Return the (x, y) coordinate for the center point of the cell that contains the specified text.  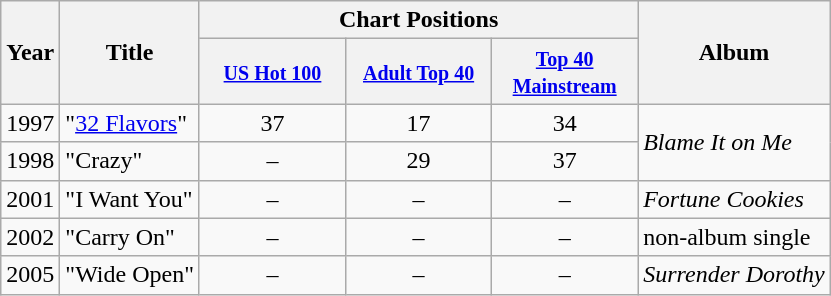
non-album single (734, 237)
"Carry On" (130, 237)
"I Want You" (130, 199)
US Hot 100 (272, 72)
34 (565, 123)
2002 (30, 237)
"Wide Open" (130, 275)
"Crazy" (130, 161)
Year (30, 52)
1998 (30, 161)
Title (130, 52)
Chart Positions (418, 20)
Fortune Cookies (734, 199)
Top 40 Mainstream (565, 72)
1997 (30, 123)
29 (419, 161)
Album (734, 52)
17 (419, 123)
"32 Flavors" (130, 123)
Adult Top 40 (419, 72)
Blame It on Me (734, 142)
Surrender Dorothy (734, 275)
2001 (30, 199)
2005 (30, 275)
